Pinpoint the cell where the given text exists, returning its (X, Y) midpoint coordinate. 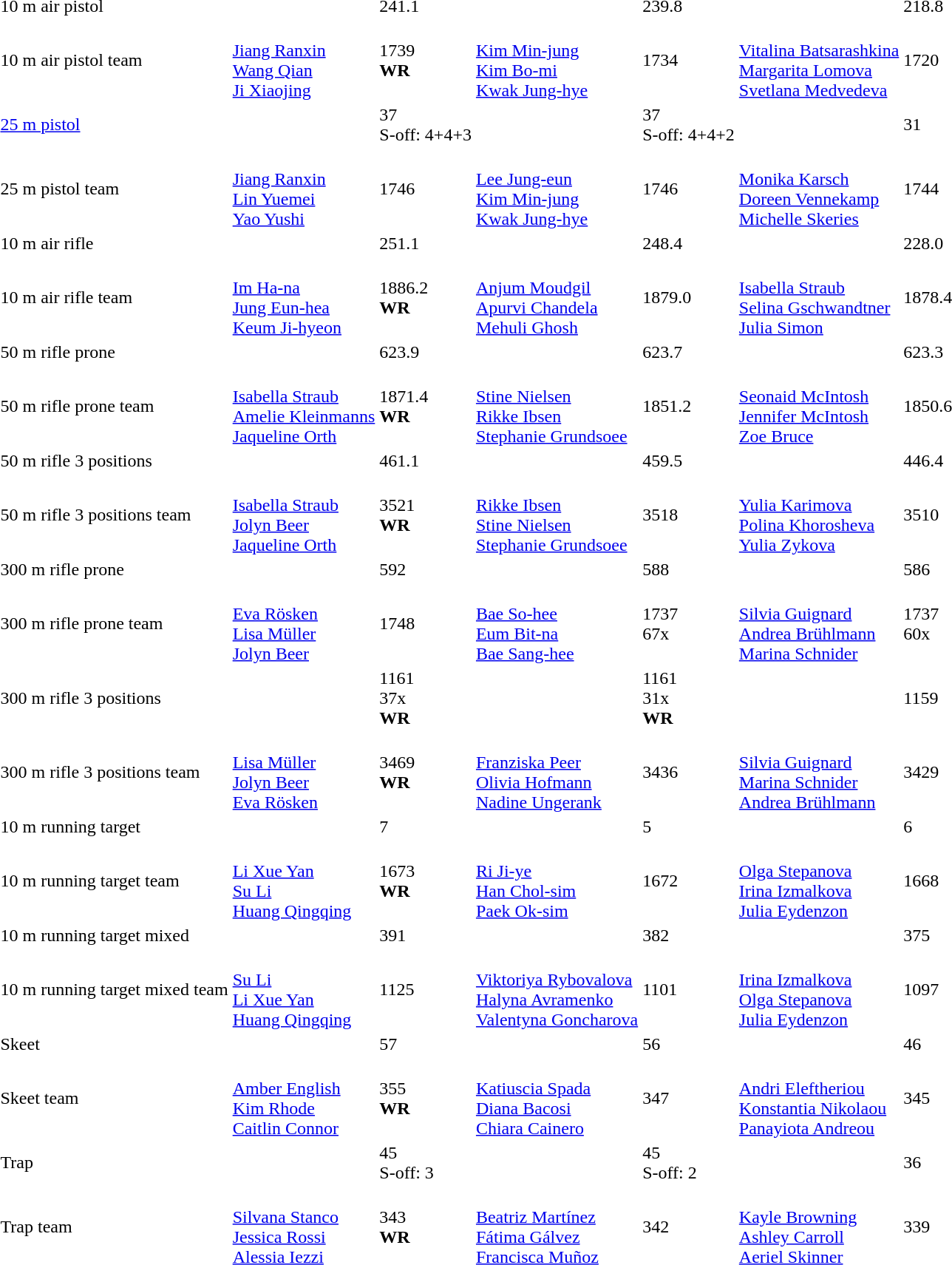
Su LiLi Xue YanHuang Qingqing (304, 989)
1673WR (426, 881)
1739WR (426, 61)
3521WR (426, 515)
3436 (689, 772)
56 (689, 1044)
Isabella StraubJolyn BeerJaqueline Orth (304, 515)
1125 (426, 989)
Kim Min-jungKim Bo-miKwak Jung-hye (557, 61)
355WR (426, 1099)
Silvia GuignardAndrea BrühlmannMarina Schnider (819, 624)
382 (689, 935)
1851.2 (689, 407)
391 (426, 935)
173767x (689, 624)
1871.4WR (426, 407)
1101 (689, 989)
Seonaid McIntoshJennifer McIntoshZoe Bruce (819, 407)
5 (689, 827)
Olga StepanovaIrina IzmalkovaJulia Eydenzon (819, 881)
1748 (426, 624)
Amber EnglishKim RhodeCaitlin Connor (304, 1099)
461.1 (426, 461)
1879.0 (689, 297)
37 S-off: 4+4+2 (689, 124)
Isabella StraubAmelie KleinmannsJaqueline Orth (304, 407)
592 (426, 569)
347 (689, 1099)
Bae So-heeEum Bit-naBae Sang-hee (557, 624)
588 (689, 569)
Lee Jung-eunKim Min-jungKwak Jung-hye (557, 189)
45 S-off: 3 (426, 1162)
Viktoriya RybovalovaHalyna AvramenkoValentyna Goncharova (557, 989)
Jiang RanxinWang QianJi Xiaojing (304, 61)
116131xWR (689, 698)
Rikke IbsenStine NielsenStephanie Grundsoee (557, 515)
45 S-off: 2 (689, 1162)
Silvia GuignardMarina SchniderAndrea Brühlmann (819, 772)
3518 (689, 515)
248.4 (689, 243)
Katiuscia SpadaDiana BacosiChiara Cainero (557, 1099)
459.5 (689, 461)
3469WR (426, 772)
623.7 (689, 352)
1672 (689, 881)
Yulia KarimovaPolina KhoroshevaYulia Zykova (819, 515)
Irina IzmalkovaOlga StepanovaJulia Eydenzon (819, 989)
116137xWR (426, 698)
623.9 (426, 352)
Eva RöskenLisa MüllerJolyn Beer (304, 624)
Andri EleftheriouKonstantia NikolaouPanayiota Andreou (819, 1099)
Im Ha-naJung Eun-heaKeum Ji-hyeon (304, 297)
Anjum MoudgilApurvi ChandelaMehuli Ghosh (557, 297)
Jiang RanxinLin YuemeiYao Yushi (304, 189)
Monika KarschDoreen VennekampMichelle Skeries (819, 189)
1886.2WR (426, 297)
251.1 (426, 243)
Isabella StraubSelina GschwandtnerJulia Simon (819, 297)
Stine NielsenRikke IbsenStephanie Grundsoee (557, 407)
1734 (689, 61)
57 (426, 1044)
Li Xue YanSu LiHuang Qingqing (304, 881)
7 (426, 827)
Ri Ji-yeHan Chol-simPaek Ok-sim (557, 881)
Franziska PeerOlivia HofmannNadine Ungerank (557, 772)
Lisa MüllerJolyn BeerEva Rösken (304, 772)
Vitalina BatsarashkinaMargarita LomovaSvetlana Medvedeva (819, 61)
37 S-off: 4+4+3 (426, 124)
